Find where the given text appears and provide that cell's center as [X, Y] coordinate. 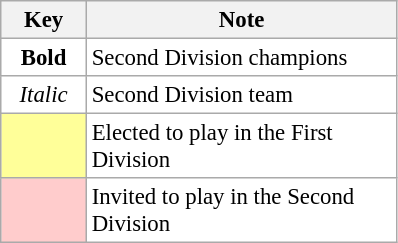
Invited to play in the Second Division [242, 210]
Second Division team [242, 95]
Key [44, 20]
Elected to play in the First Division [242, 146]
Bold [44, 58]
Note [242, 20]
Second Division champions [242, 58]
Italic [44, 95]
